Find where the given text appears and provide that cell's center as (X, Y) coordinate. 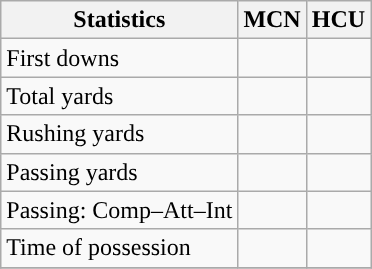
MCN (272, 20)
Total yards (120, 96)
First downs (120, 58)
HCU (338, 20)
Passing: Comp–Att–Int (120, 210)
Statistics (120, 20)
Time of possession (120, 248)
Passing yards (120, 172)
Rushing yards (120, 134)
